Provide the (x, y) coordinate of the cell's center where the given text is located.  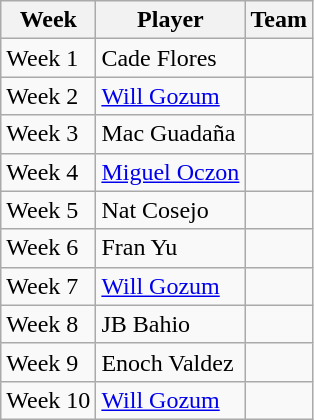
Miguel Oczon (170, 172)
Cade Flores (170, 58)
Week 6 (48, 248)
Week 4 (48, 172)
Week 5 (48, 210)
Week 1 (48, 58)
Week 3 (48, 134)
Week 2 (48, 96)
Week 7 (48, 286)
Nat Cosejo (170, 210)
Week 8 (48, 324)
Week 9 (48, 362)
Enoch Valdez (170, 362)
Fran Yu (170, 248)
Week (48, 20)
JB Bahio (170, 324)
Week 10 (48, 400)
Mac Guadaña (170, 134)
Player (170, 20)
Team (279, 20)
